Capture the cell that displays the provided text and extract its (x, y) central coordinate. 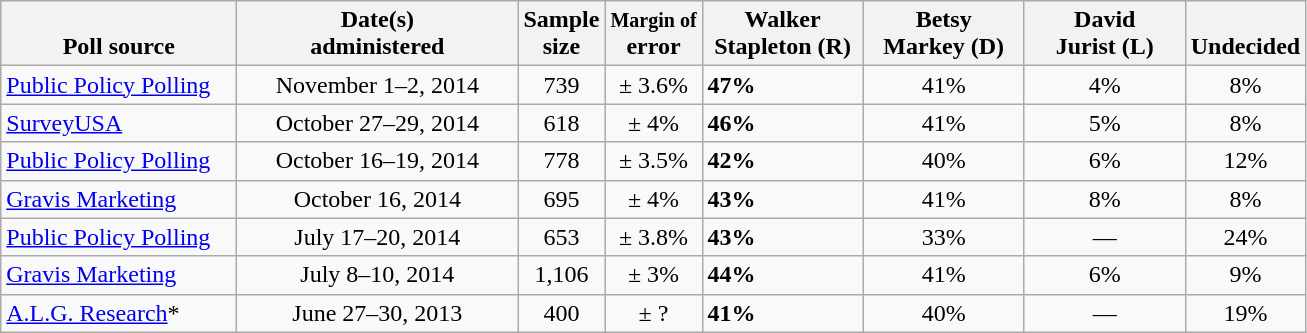
June 27–30, 2013 (378, 313)
± 3.8% (654, 237)
October 16, 2014 (378, 199)
19% (1245, 313)
47% (782, 85)
July 8–10, 2014 (378, 275)
Margin oferror (654, 34)
Undecided (1245, 34)
695 (562, 199)
739 (562, 85)
BetsyMarkey (D) (944, 34)
24% (1245, 237)
± 3.5% (654, 161)
± ? (654, 313)
DavidJurist (L) (1104, 34)
July 17–20, 2014 (378, 237)
4% (1104, 85)
October 16–19, 2014 (378, 161)
WalkerStapleton (R) (782, 34)
42% (782, 161)
44% (782, 275)
778 (562, 161)
46% (782, 123)
1,106 (562, 275)
A.L.G. Research* (119, 313)
653 (562, 237)
October 27–29, 2014 (378, 123)
November 1–2, 2014 (378, 85)
33% (944, 237)
Samplesize (562, 34)
400 (562, 313)
± 3% (654, 275)
618 (562, 123)
Date(s)administered (378, 34)
± 3.6% (654, 85)
9% (1245, 275)
5% (1104, 123)
12% (1245, 161)
Poll source (119, 34)
SurveyUSA (119, 123)
